From the cell containing the given text, extract its center point as (X, Y) coordinate. 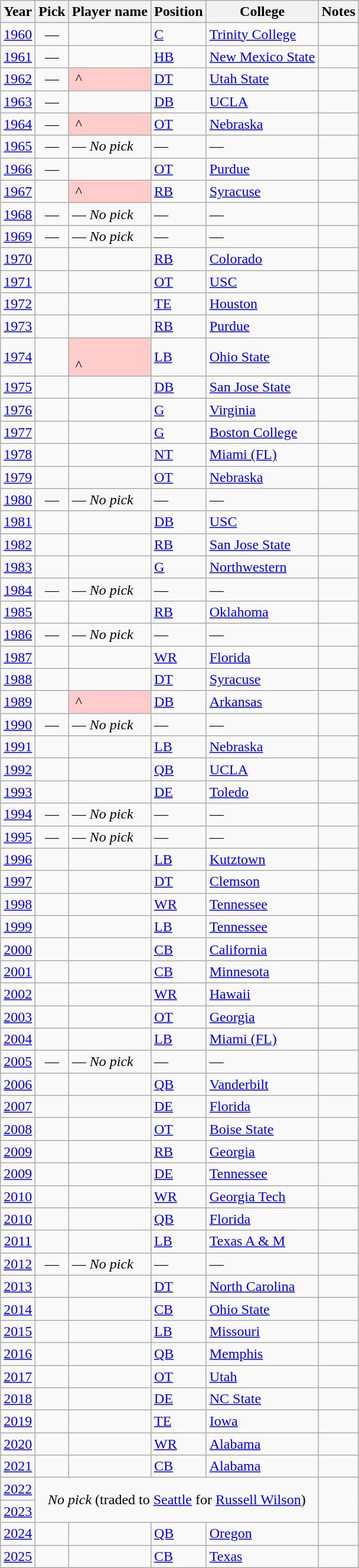
1989 (18, 702)
2013 (18, 1286)
Virginia (262, 410)
Houston (262, 304)
Boston College (262, 432)
Memphis (262, 1354)
1985 (18, 612)
1983 (18, 567)
Texas A & M (262, 1241)
1982 (18, 545)
2006 (18, 1084)
1987 (18, 657)
C (178, 34)
1986 (18, 634)
1963 (18, 102)
Year (18, 12)
2014 (18, 1309)
Arkansas (262, 702)
1973 (18, 327)
2022 (18, 1489)
Oklahoma (262, 612)
1984 (18, 589)
2024 (18, 1534)
2021 (18, 1466)
Iowa (262, 1422)
Missouri (262, 1331)
California (262, 949)
1988 (18, 680)
2002 (18, 994)
Oregon (262, 1534)
Trinity College (262, 34)
2011 (18, 1241)
Colorado (262, 259)
2000 (18, 949)
1968 (18, 214)
1976 (18, 410)
1977 (18, 432)
1966 (18, 169)
1964 (18, 124)
2015 (18, 1331)
1991 (18, 747)
2012 (18, 1264)
1992 (18, 770)
Position (178, 12)
1999 (18, 927)
1981 (18, 522)
Boise State (262, 1129)
1972 (18, 304)
Hawaii (262, 994)
Utah State (262, 79)
Utah (262, 1377)
Minnesota (262, 972)
North Carolina (262, 1286)
2025 (18, 1556)
1993 (18, 792)
2003 (18, 1016)
1970 (18, 259)
NC State (262, 1399)
2019 (18, 1422)
2018 (18, 1399)
Player name (110, 12)
1974 (18, 357)
1980 (18, 500)
2004 (18, 1039)
1971 (18, 282)
1975 (18, 387)
1998 (18, 904)
1967 (18, 191)
2005 (18, 1062)
Northwestern (262, 567)
2017 (18, 1377)
Notes (338, 12)
1994 (18, 814)
New Mexico State (262, 57)
Texas (262, 1556)
1978 (18, 455)
NT (178, 455)
2007 (18, 1107)
2008 (18, 1129)
1960 (18, 34)
2023 (18, 1511)
Clemson (262, 882)
2016 (18, 1354)
1961 (18, 57)
HB (178, 57)
Toledo (262, 792)
1996 (18, 859)
1962 (18, 79)
No pick (traded to Seattle for Russell Wilson) (177, 1500)
College (262, 12)
1979 (18, 477)
1990 (18, 725)
1969 (18, 236)
1997 (18, 882)
1965 (18, 146)
2001 (18, 972)
2020 (18, 1444)
Vanderbilt (262, 1084)
Georgia Tech (262, 1197)
Kutztown (262, 859)
1995 (18, 837)
Pick (52, 12)
